For the text-containing cell, return its midpoint in (x, y) coordinate format. 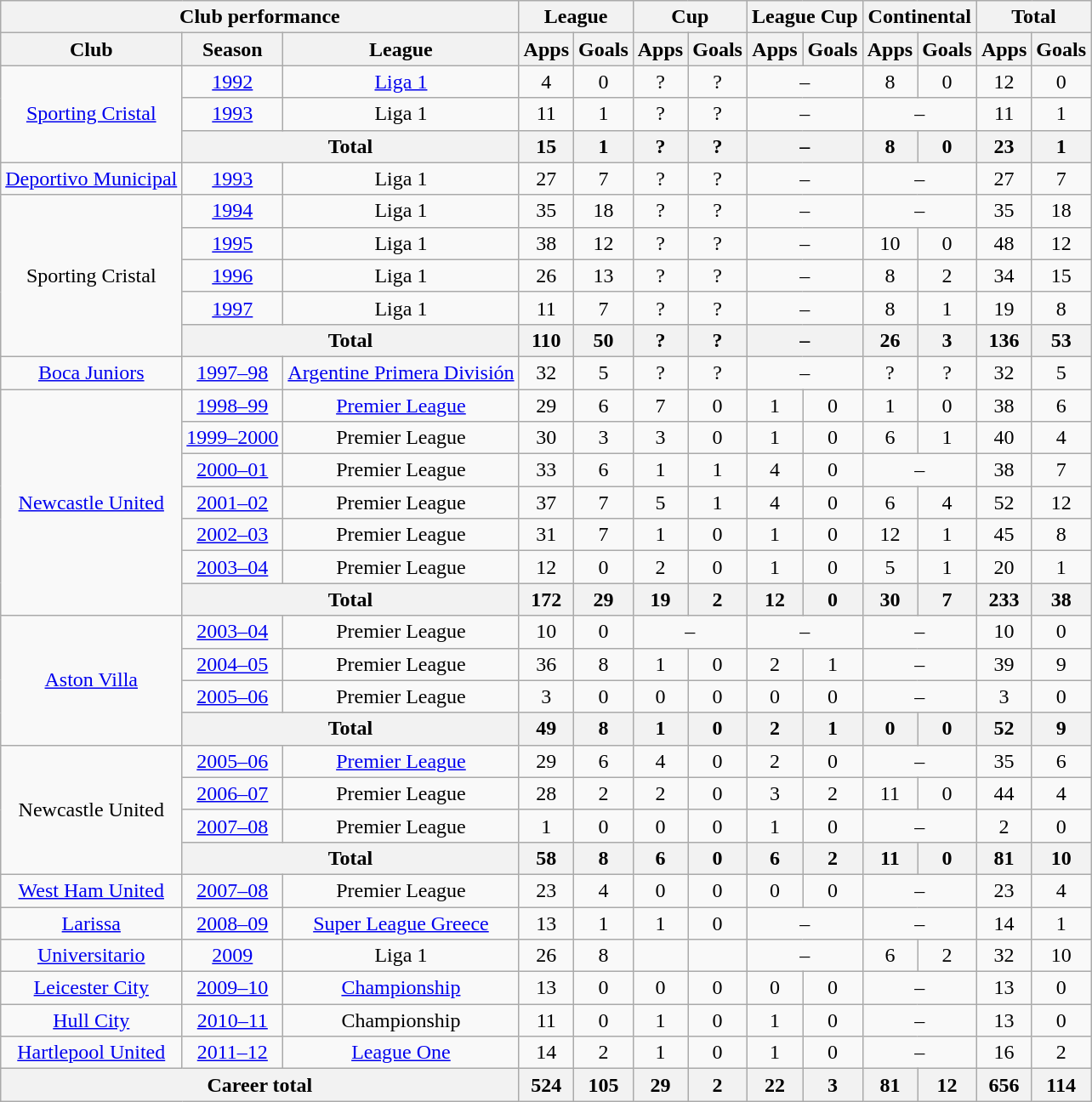
Cup (690, 17)
Larissa (92, 923)
136 (1004, 340)
44 (1004, 793)
40 (1004, 438)
28 (546, 793)
Universitario (92, 956)
49 (546, 729)
656 (1004, 1085)
1992 (233, 82)
172 (546, 599)
2006–07 (233, 793)
1994 (233, 211)
16 (1004, 1053)
2009–10 (233, 988)
37 (546, 503)
2001–02 (233, 503)
1997–98 (233, 372)
31 (546, 535)
105 (604, 1085)
Leicester City (92, 988)
2010–11 (233, 1020)
45 (1004, 535)
233 (1004, 599)
Argentine Primera División (401, 372)
Continental (919, 17)
48 (1004, 243)
Club performance (260, 17)
22 (774, 1085)
110 (546, 340)
1995 (233, 243)
524 (546, 1085)
36 (546, 664)
Hull City (92, 1020)
58 (546, 858)
Super League Greece (401, 923)
Boca Juniors (92, 372)
1998–99 (233, 406)
50 (604, 340)
Deportivo Municipal (92, 179)
2002–03 (233, 535)
Aston Villa (92, 680)
53 (1061, 340)
Hartlepool United (92, 1053)
2009 (233, 956)
2004–05 (233, 664)
34 (1004, 275)
20 (1004, 567)
Career total (260, 1085)
2000–01 (233, 470)
Season (233, 49)
Club (92, 49)
League Cup (805, 17)
1999–2000 (233, 438)
League One (401, 1053)
114 (1061, 1085)
2011–12 (233, 1053)
39 (1004, 664)
2008–09 (233, 923)
33 (546, 470)
1996 (233, 275)
West Ham United (92, 890)
1997 (233, 308)
